Detect which cell encompasses the target text, then output its (X, Y) center coordinate. 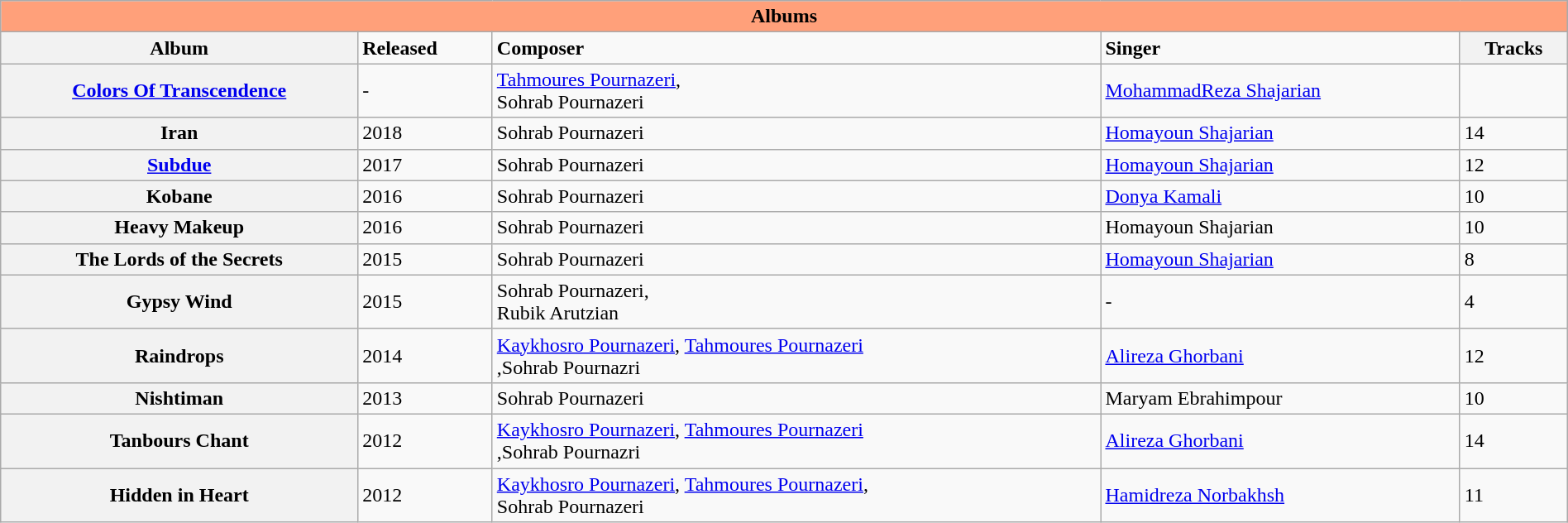
Hamidreza Norbakhsh (1280, 495)
MohammadReza Shajarian (1280, 91)
Donya Kamali (1280, 196)
Gypsy Wind (179, 301)
Hidden in Heart (179, 495)
Maryam Ebrahimpour (1280, 398)
Subdue (179, 165)
2017 (425, 165)
8 (1513, 259)
Sohrab Pournazeri,Rubik Arutzian (796, 301)
Raindrops (179, 356)
Singer (1280, 48)
Kaykhosro Pournazeri, Tahmoures Pournazeri,Sohrab Pournazeri (796, 495)
2013 (425, 398)
11 (1513, 495)
4 (1513, 301)
Tracks (1513, 48)
2014 (425, 356)
Heavy Makeup (179, 228)
Tahmoures Pournazeri,Sohrab Pournazeri (796, 91)
2018 (425, 133)
Iran (179, 133)
Nishtiman (179, 398)
Released (425, 48)
Kobane (179, 196)
Composer (796, 48)
Colors Of Transcendence (179, 91)
Albums (784, 17)
Album (179, 48)
Tanbours Chant (179, 440)
The Lords of the Secrets (179, 259)
